Return [x, y] of the center of cell containing provided text 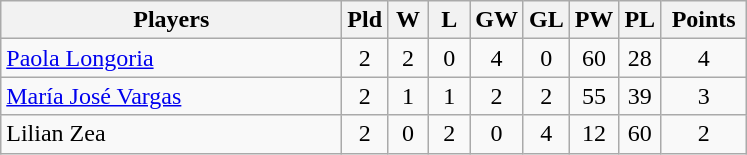
GW [497, 20]
28 [640, 58]
W [408, 20]
Paola Longoria [172, 58]
12 [594, 134]
Lilian Zea [172, 134]
55 [594, 96]
PL [640, 20]
María José Vargas [172, 96]
GL [546, 20]
L [450, 20]
PW [594, 20]
Points [704, 20]
3 [704, 96]
Players [172, 20]
Pld [365, 20]
39 [640, 96]
